Identify which cell holds the provided text, then report its (x, y) central coordinate. 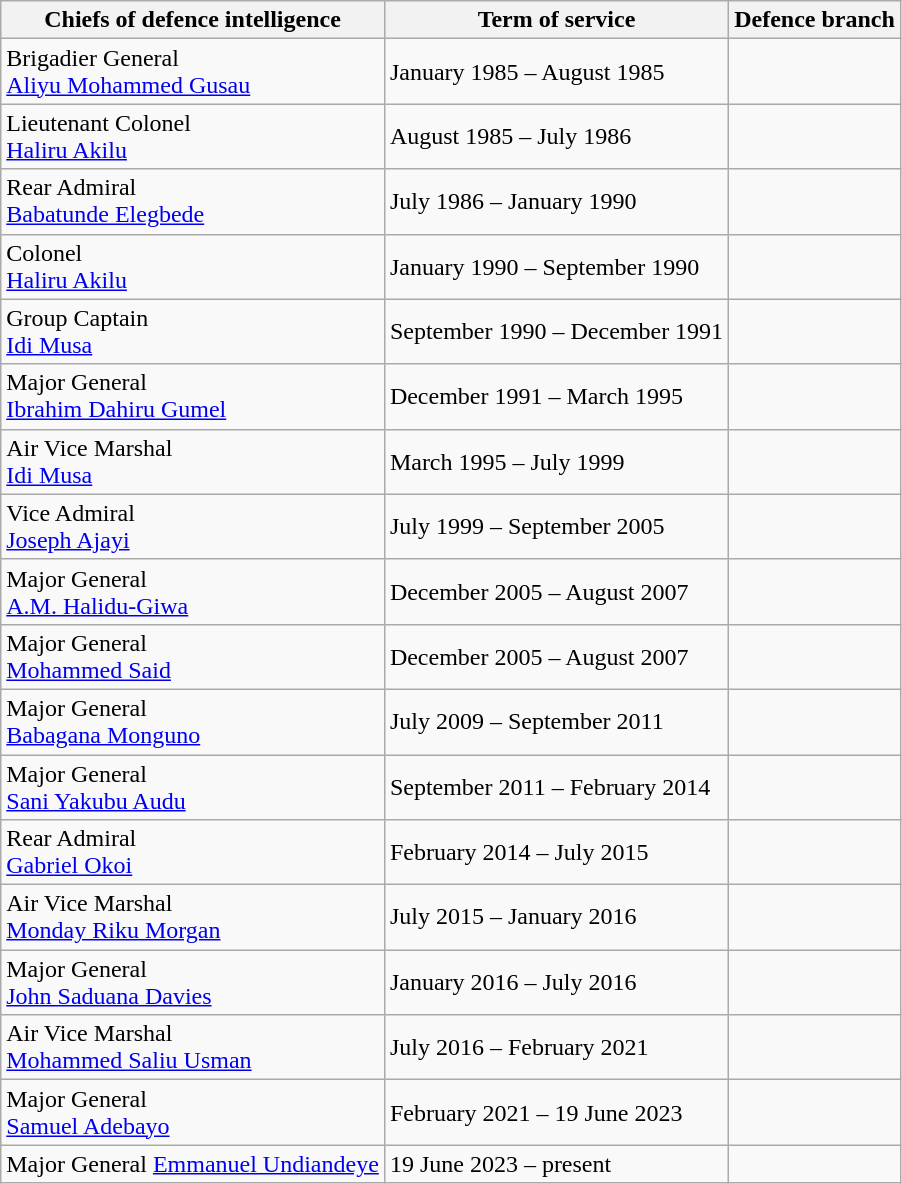
Air Vice MarshalIdi Musa (193, 462)
Major General Emmanuel Undiandeye (193, 1164)
August 1985 – July 1986 (556, 136)
Rear AdmiralBabatunde Elegbede (193, 202)
Major GeneralBabagana Monguno (193, 722)
Group CaptainIdi Musa (193, 332)
Vice AdmiralJoseph Ajayi (193, 526)
Term of service (556, 20)
Major GeneralIbrahim Dahiru Gumel (193, 396)
July 1986 – January 1990 (556, 202)
Defence branch (815, 20)
Major GeneralA.M. Halidu-Giwa (193, 592)
July 2015 – January 2016 (556, 918)
Major GeneralJohn Saduana Davies (193, 982)
ColonelHaliru Akilu (193, 266)
January 2016 – July 2016 (556, 982)
July 2016 – February 2021 (556, 1048)
February 2021 – 19 June 2023 (556, 1112)
December 1991 – March 1995 (556, 396)
Major GeneralSani Yakubu Audu (193, 786)
19 June 2023 – present (556, 1164)
Brigadier GeneralAliyu Mohammed Gusau (193, 72)
March 1995 – July 1999 (556, 462)
Air Vice MarshalMonday Riku Morgan (193, 918)
September 2011 – February 2014 (556, 786)
July 2009 – September 2011 (556, 722)
Lieutenant ColonelHaliru Akilu (193, 136)
Rear AdmiralGabriel Okoi (193, 852)
January 1985 – August 1985 (556, 72)
September 1990 – December 1991 (556, 332)
January 1990 – September 1990 (556, 266)
February 2014 – July 2015 (556, 852)
Air Vice MarshalMohammed Saliu Usman (193, 1048)
Major GeneralMohammed Said (193, 656)
Major GeneralSamuel Adebayo (193, 1112)
July 1999 – September 2005 (556, 526)
Chiefs of defence intelligence (193, 20)
